Output the (X, Y) coordinate of the center of the cell containing the given text.  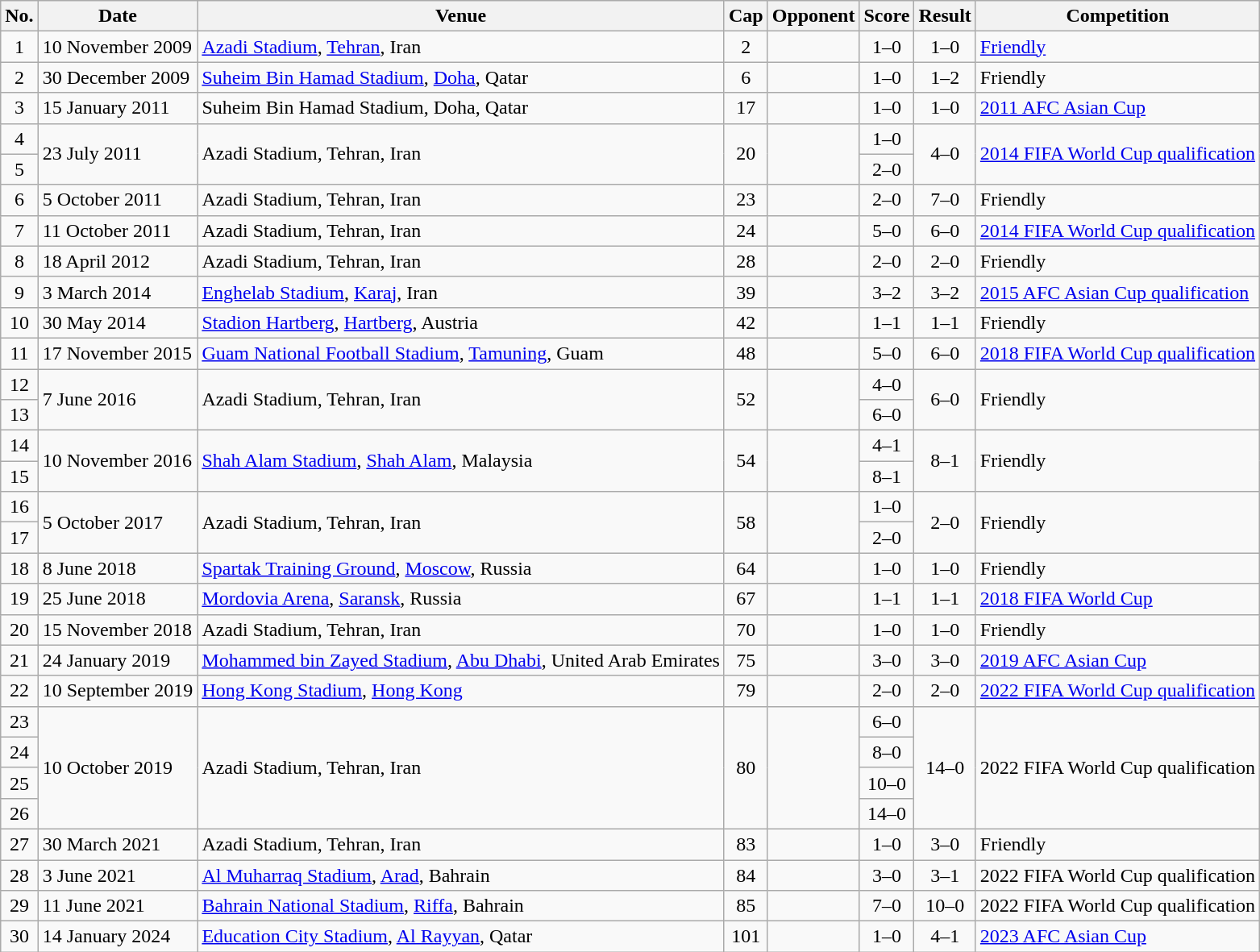
85 (746, 906)
Date (118, 16)
Bahrain National Stadium, Riffa, Bahrain (461, 906)
15 (19, 476)
8–0 (887, 752)
54 (746, 461)
13 (19, 415)
5 October 2017 (118, 522)
2023 AFC Asian Cup (1117, 937)
83 (746, 844)
10 September 2019 (118, 691)
Mordovia Arena, Saransk, Russia (461, 599)
30 March 2021 (118, 844)
10 October 2019 (118, 767)
18 (19, 568)
25 June 2018 (118, 599)
Shah Alam Stadium, Shah Alam, Malaysia (461, 461)
1–2 (945, 77)
8 (19, 261)
1 (19, 47)
No. (19, 16)
30 December 2009 (118, 77)
27 (19, 844)
23 July 2011 (118, 154)
42 (746, 322)
10 (19, 322)
9 (19, 292)
Guam National Football Stadium, Tamuning, Guam (461, 353)
24 January 2019 (118, 660)
64 (746, 568)
5 (19, 169)
21 (19, 660)
18 April 2012 (118, 261)
Stadion Hartberg, Hartberg, Austria (461, 322)
48 (746, 353)
Result (945, 16)
8 June 2018 (118, 568)
2015 AFC Asian Cup qualification (1117, 292)
67 (746, 599)
10 November 2009 (118, 47)
84 (746, 875)
7 (19, 231)
3 June 2021 (118, 875)
7 June 2016 (118, 400)
2018 FIFA World Cup (1117, 599)
Al Muharraq Stadium, Arad, Bahrain (461, 875)
58 (746, 522)
Opponent (813, 16)
3 March 2014 (118, 292)
25 (19, 783)
29 (19, 906)
52 (746, 400)
Hong Kong Stadium, Hong Kong (461, 691)
11 (19, 353)
2018 FIFA World Cup qualification (1117, 353)
75 (746, 660)
30 May 2014 (118, 322)
2019 AFC Asian Cup (1117, 660)
11 June 2021 (118, 906)
3 (19, 108)
11 October 2011 (118, 231)
14 (19, 446)
10 November 2016 (118, 461)
5 October 2011 (118, 200)
2011 AFC Asian Cup (1117, 108)
39 (746, 292)
101 (746, 937)
79 (746, 691)
30 (19, 937)
15 January 2011 (118, 108)
22 (19, 691)
26 (19, 813)
14 January 2024 (118, 937)
16 (19, 507)
Mohammed bin Zayed Stadium, Abu Dhabi, United Arab Emirates (461, 660)
3–1 (945, 875)
Competition (1117, 16)
4 (19, 139)
17 November 2015 (118, 353)
Spartak Training Ground, Moscow, Russia (461, 568)
Education City Stadium, Al Rayyan, Qatar (461, 937)
70 (746, 630)
12 (19, 385)
15 November 2018 (118, 630)
Enghelab Stadium, Karaj, Iran (461, 292)
Score (887, 16)
Venue (461, 16)
19 (19, 599)
Cap (746, 16)
80 (746, 767)
